Provide the [X, Y] coordinate of the cell's center where the given text is located.  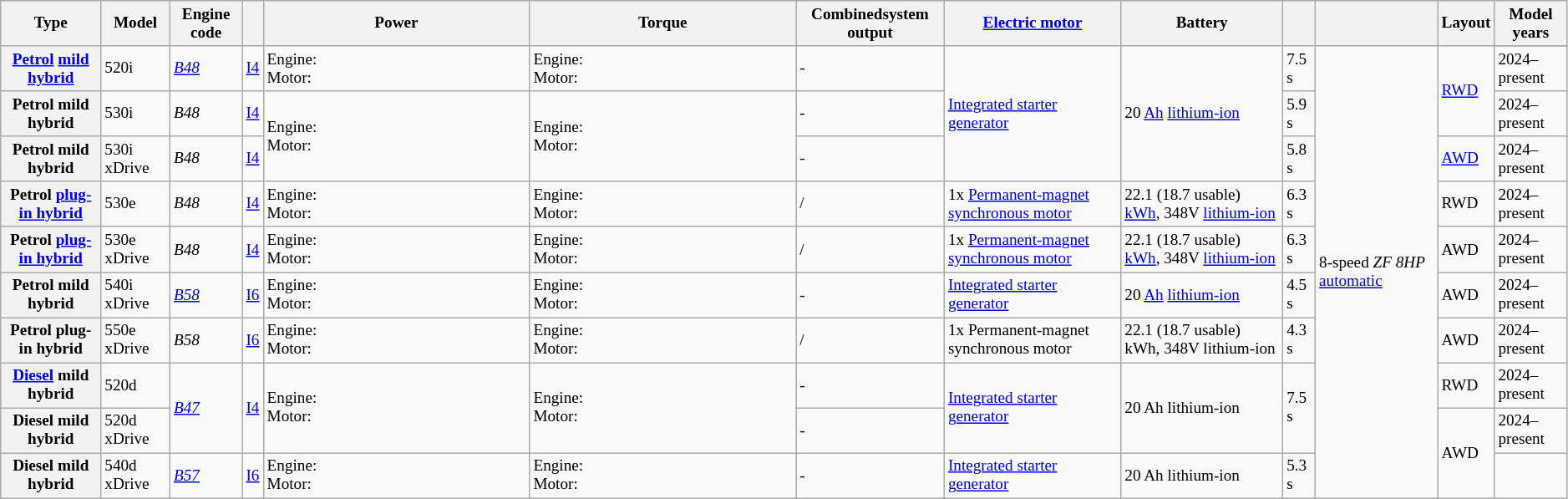
530e xDrive [135, 249]
Battery [1202, 23]
Model years [1530, 23]
530i xDrive [135, 159]
540d xDrive [135, 476]
550e xDrive [135, 340]
5.8 s [1300, 159]
Power [396, 23]
8-speed ZF 8HP automatic [1377, 272]
Layout [1466, 23]
Engine code [206, 23]
530i [135, 114]
520d xDrive [135, 430]
Torque [663, 23]
B57 [206, 476]
Electric motor [1033, 23]
5.3 s [1300, 476]
B47 [206, 408]
540i xDrive [135, 294]
Combinedsystem output [870, 23]
Type [51, 23]
520i [135, 69]
520d [135, 385]
5.9 s [1300, 114]
Model [135, 23]
4.3 s [1300, 340]
530e [135, 204]
4.5 s [1300, 294]
